Determine the (x, y) coordinate at the center of the cell enclosing the given text.  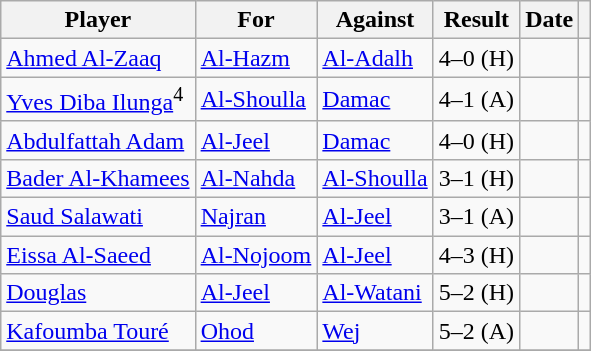
Wej (375, 331)
Al-Nojoom (256, 255)
Yves Diba Ilunga4 (98, 100)
Najran (256, 217)
3–1 (H) (476, 178)
4–3 (H) (476, 255)
5–2 (A) (476, 331)
Eissa Al-Saeed (98, 255)
Player (98, 20)
5–2 (H) (476, 293)
Al-Watani (375, 293)
For (256, 20)
Date (550, 20)
Al-Adalh (375, 58)
Against (375, 20)
Al-Nahda (256, 178)
Douglas (98, 293)
Abdulfattah Adam (98, 140)
Ohod (256, 331)
Ahmed Al-Zaaq (98, 58)
Bader Al-Khamees (98, 178)
Saud Salawati (98, 217)
Result (476, 20)
4–1 (A) (476, 100)
Kafoumba Touré (98, 331)
3–1 (A) (476, 217)
Al-Hazm (256, 58)
